Search for the cell housing the specified text and yield its (x, y) center coordinate. 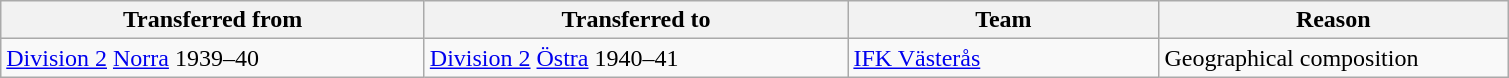
Team (1004, 20)
Transferred to (636, 20)
Transferred from (213, 20)
Reason (1334, 20)
Geographical composition (1334, 58)
Division 2 Norra 1939–40 (213, 58)
Division 2 Östra 1940–41 (636, 58)
IFK Västerås (1004, 58)
